Extract the [x, y] coordinate from the center of the cell holding the provided text.  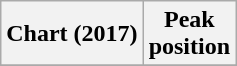
Chart (2017) [72, 34]
Peak position [189, 34]
